Find where the given text appears and provide that cell's center as (x, y) coordinate. 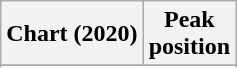
Chart (2020) (72, 34)
Peakposition (189, 34)
